Detect which cell encompasses the target text, then output its (X, Y) center coordinate. 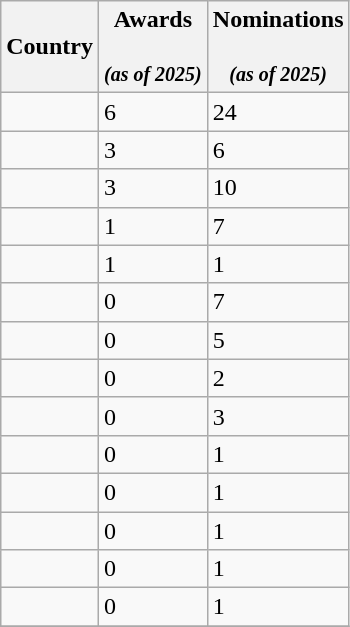
Awards(as of 2025) (152, 47)
5 (278, 340)
Country (50, 47)
10 (278, 188)
2 (278, 378)
Nominations(as of 2025) (278, 47)
24 (278, 112)
